Locate the cell with the specified text and output its [x, y] center coordinate. 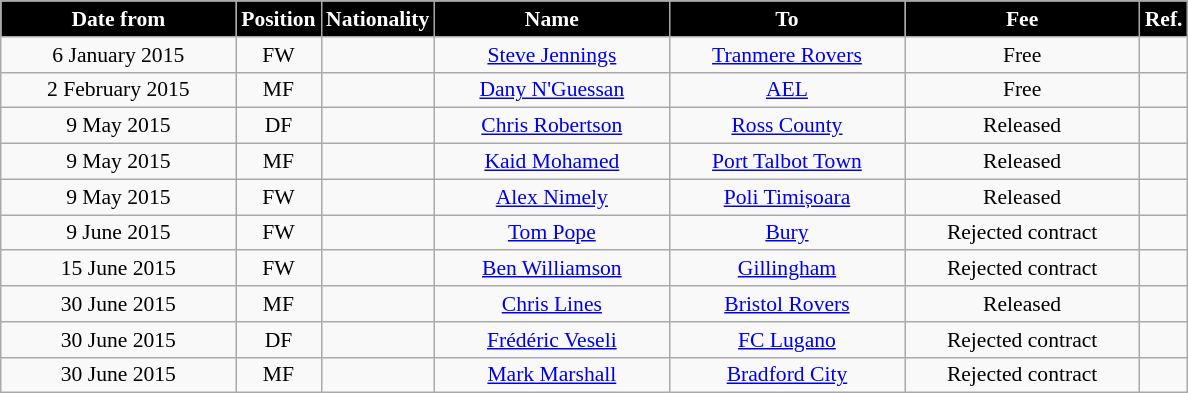
AEL [786, 90]
6 January 2015 [118, 55]
Bristol Rovers [786, 304]
Tranmere Rovers [786, 55]
Name [552, 19]
Tom Pope [552, 233]
Poli Timișoara [786, 197]
Bury [786, 233]
Nationality [378, 19]
Date from [118, 19]
Ross County [786, 126]
Chris Robertson [552, 126]
Fee [1022, 19]
Chris Lines [552, 304]
Position [278, 19]
Dany N'Guessan [552, 90]
9 June 2015 [118, 233]
Port Talbot Town [786, 162]
Steve Jennings [552, 55]
Frédéric Veseli [552, 340]
15 June 2015 [118, 269]
Kaid Mohamed [552, 162]
FC Lugano [786, 340]
Bradford City [786, 375]
Ben Williamson [552, 269]
2 February 2015 [118, 90]
Gillingham [786, 269]
Mark Marshall [552, 375]
Alex Nimely [552, 197]
Ref. [1164, 19]
To [786, 19]
